Scan for the cell matching the given text and deliver its (x, y) coordinate at center. 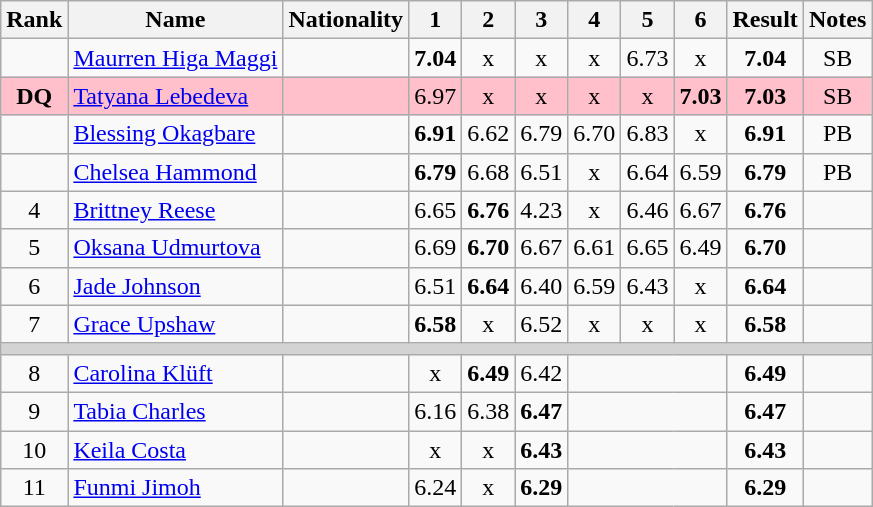
DQ (34, 96)
6.69 (436, 248)
9 (34, 411)
Maurren Higa Maggi (176, 58)
4.23 (542, 210)
1 (436, 20)
3 (542, 20)
2 (488, 20)
6.16 (436, 411)
Jade Johnson (176, 286)
Blessing Okagbare (176, 134)
Grace Upshaw (176, 324)
Nationality (346, 20)
6.24 (436, 488)
6.62 (488, 134)
10 (34, 449)
6.61 (594, 248)
Rank (34, 20)
6.46 (648, 210)
Keila Costa (176, 449)
7 (34, 324)
Oksana Udmurtova (176, 248)
Tatyana Lebedeva (176, 96)
8 (34, 373)
Chelsea Hammond (176, 172)
Result (765, 20)
6.52 (542, 324)
Tabia Charles (176, 411)
6.42 (542, 373)
11 (34, 488)
6.97 (436, 96)
Brittney Reese (176, 210)
6.73 (648, 58)
Carolina Klüft (176, 373)
6.68 (488, 172)
6.40 (542, 286)
Name (176, 20)
Funmi Jimoh (176, 488)
Notes (837, 20)
6.83 (648, 134)
6.38 (488, 411)
